Pinpoint the cell where the given text exists, returning its (X, Y) midpoint coordinate. 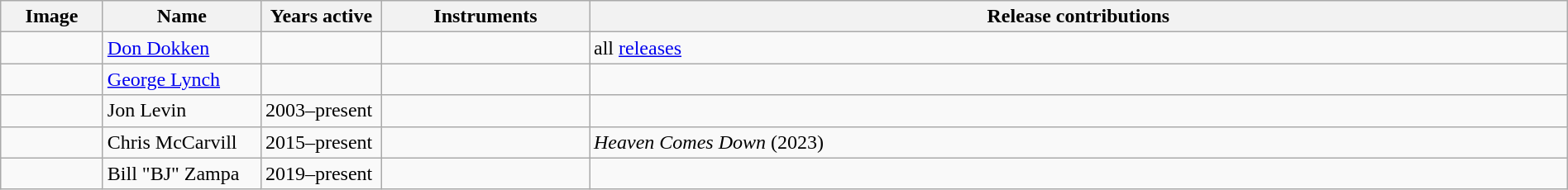
Name (182, 17)
George Lynch (182, 79)
all releases (1078, 48)
2015–present (321, 142)
Instruments (485, 17)
2003–present (321, 111)
Bill "BJ" Zampa (182, 173)
Release contributions (1078, 17)
Don Dokken (182, 48)
Jon Levin (182, 111)
2019–present (321, 173)
Image (52, 17)
Chris McCarvill (182, 142)
Heaven Comes Down (2023) (1078, 142)
Years active (321, 17)
